Scan for the cell matching the given text and deliver its [x, y] coordinate at center. 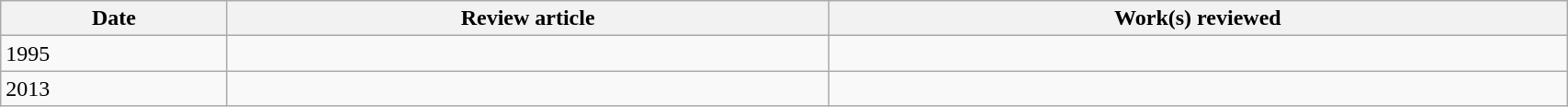
Review article [527, 18]
2013 [114, 89]
Date [114, 18]
1995 [114, 53]
Work(s) reviewed [1198, 18]
